Extract the [x, y] coordinate from the center of the cell holding the provided text.  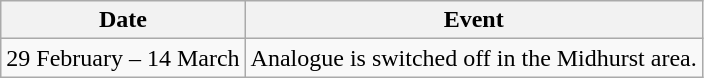
Date [123, 20]
Analogue is switched off in the Midhurst area. [474, 58]
29 February – 14 March [123, 58]
Event [474, 20]
